Determine the [x, y] coordinate at the center of the cell enclosing the given text.  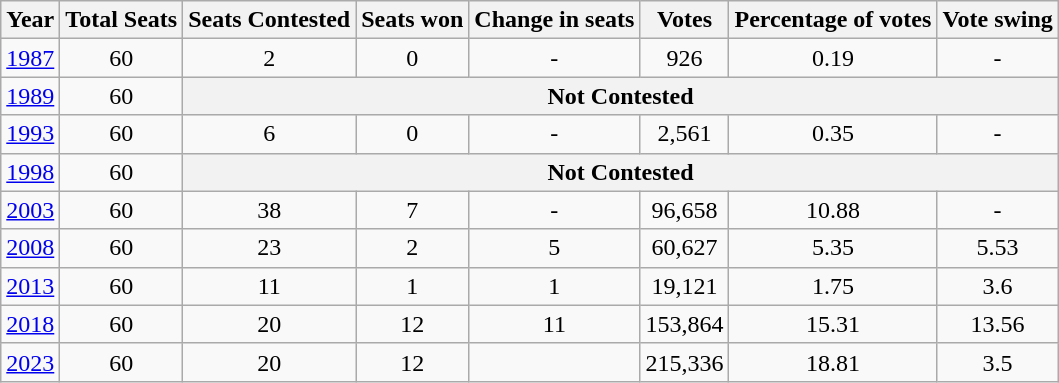
60,627 [684, 248]
7 [412, 210]
Votes [684, 20]
3.5 [998, 362]
Vote swing [998, 20]
2,561 [684, 134]
3.6 [998, 286]
15.31 [833, 324]
Seats won [412, 20]
Year [30, 20]
1989 [30, 96]
2003 [30, 210]
23 [270, 248]
6 [270, 134]
0.19 [833, 58]
2013 [30, 286]
1.75 [833, 286]
13.56 [998, 324]
Percentage of votes [833, 20]
5.35 [833, 248]
5 [554, 248]
1993 [30, 134]
38 [270, 210]
215,336 [684, 362]
Total Seats [122, 20]
19,121 [684, 286]
Change in seats [554, 20]
2008 [30, 248]
18.81 [833, 362]
1987 [30, 58]
926 [684, 58]
153,864 [684, 324]
2018 [30, 324]
5.53 [998, 248]
1998 [30, 172]
10.88 [833, 210]
96,658 [684, 210]
0.35 [833, 134]
Seats Contested [270, 20]
2023 [30, 362]
